Output the [X, Y] coordinate of the center of the cell containing the given text.  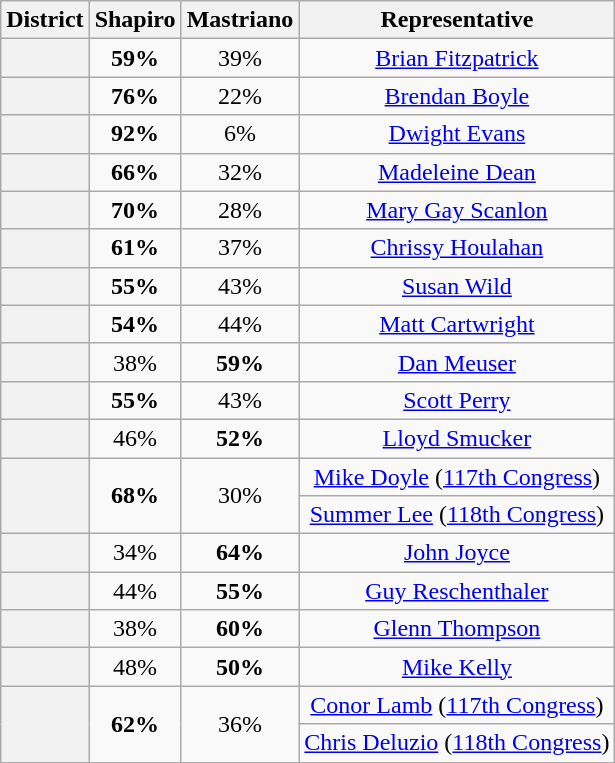
Shapiro [135, 20]
50% [240, 667]
Madeleine Dean [457, 172]
Chris Deluzio (118th Congress) [457, 743]
64% [240, 553]
39% [240, 58]
68% [135, 496]
Scott Perry [457, 400]
37% [240, 248]
Guy Reschenthaler [457, 591]
52% [240, 438]
Dan Meuser [457, 362]
70% [135, 210]
22% [240, 96]
76% [135, 96]
Glenn Thompson [457, 629]
34% [135, 553]
28% [240, 210]
92% [135, 134]
Mary Gay Scanlon [457, 210]
Representative [457, 20]
Brendan Boyle [457, 96]
62% [135, 724]
Mike Kelly [457, 667]
30% [240, 496]
48% [135, 667]
Brian Fitzpatrick [457, 58]
46% [135, 438]
Chrissy Houlahan [457, 248]
John Joyce [457, 553]
Mike Doyle (117th Congress) [457, 477]
Susan Wild [457, 286]
Dwight Evans [457, 134]
60% [240, 629]
Matt Cartwright [457, 324]
36% [240, 724]
District [45, 20]
66% [135, 172]
54% [135, 324]
Lloyd Smucker [457, 438]
Conor Lamb (117th Congress) [457, 705]
6% [240, 134]
32% [240, 172]
Mastriano [240, 20]
61% [135, 248]
Summer Lee (118th Congress) [457, 515]
